Locate the cell with the specified text and output its [x, y] center coordinate. 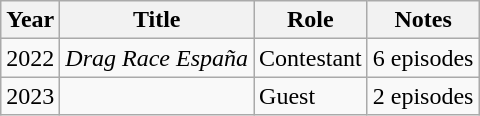
Notes [423, 20]
6 episodes [423, 58]
2023 [30, 96]
Guest [311, 96]
Year [30, 20]
Role [311, 20]
Drag Race España [157, 58]
Contestant [311, 58]
2022 [30, 58]
Title [157, 20]
2 episodes [423, 96]
